Identify which cell holds the provided text, then report its [X, Y] central coordinate. 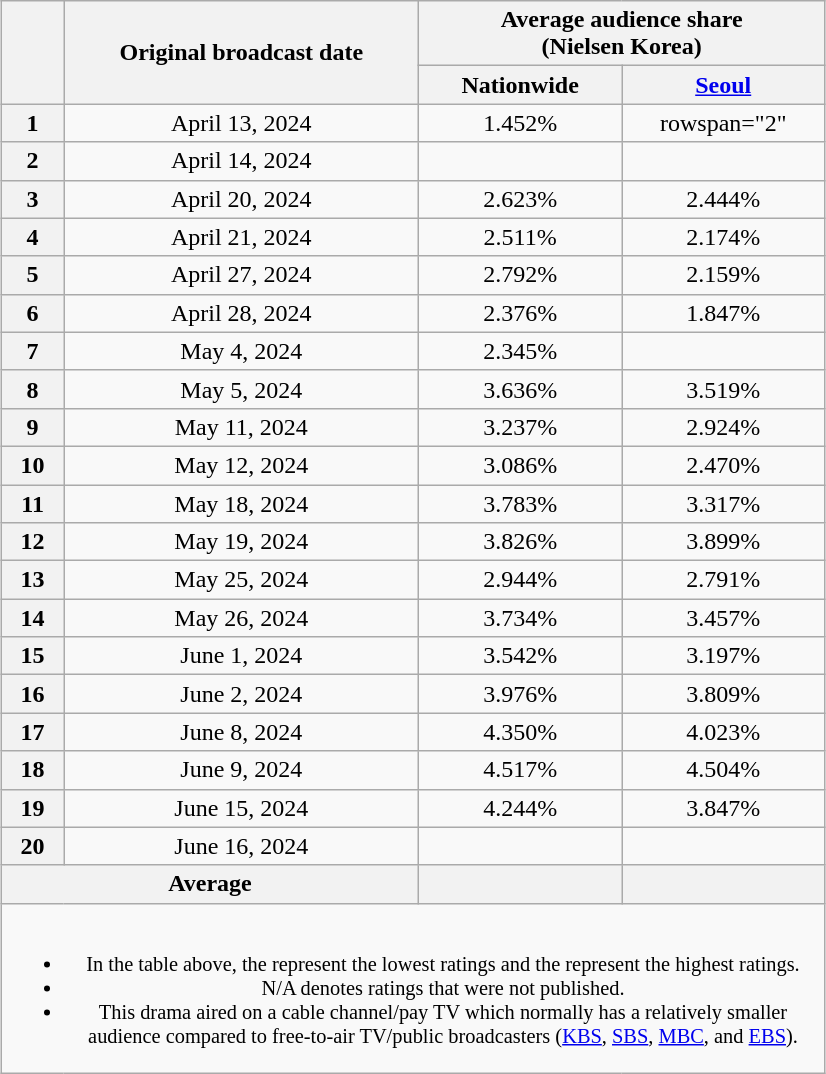
June 8, 2024 [242, 732]
May 19, 2024 [242, 542]
June 15, 2024 [242, 808]
3.237% [520, 427]
3.197% [724, 656]
14 [32, 618]
Average [210, 884]
April 13, 2024 [242, 123]
3.519% [724, 389]
2.345% [520, 351]
May 4, 2024 [242, 351]
7 [32, 351]
6 [32, 313]
2.792% [520, 275]
4.350% [520, 732]
May 18, 2024 [242, 503]
8 [32, 389]
19 [32, 808]
June 9, 2024 [242, 770]
3.899% [724, 542]
5 [32, 275]
3.636% [520, 389]
10 [32, 465]
1.847% [724, 313]
18 [32, 770]
2 [32, 161]
3.317% [724, 503]
15 [32, 656]
11 [32, 503]
April 27, 2024 [242, 275]
Original broadcast date [242, 52]
12 [32, 542]
3.826% [520, 542]
June 2, 2024 [242, 694]
June 16, 2024 [242, 846]
3.847% [724, 808]
2.376% [520, 313]
2.944% [520, 580]
May 25, 2024 [242, 580]
16 [32, 694]
rowspan="2" [724, 123]
4 [32, 237]
May 11, 2024 [242, 427]
4.517% [520, 770]
4.504% [724, 770]
3.542% [520, 656]
May 26, 2024 [242, 618]
3.086% [520, 465]
2.444% [724, 199]
3.457% [724, 618]
2.159% [724, 275]
4.244% [520, 808]
Nationwide [520, 85]
1.452% [520, 123]
3.734% [520, 618]
2.791% [724, 580]
20 [32, 846]
April 20, 2024 [242, 199]
13 [32, 580]
3.783% [520, 503]
June 1, 2024 [242, 656]
1 [32, 123]
April 28, 2024 [242, 313]
Seoul [724, 85]
17 [32, 732]
4.023% [724, 732]
3 [32, 199]
9 [32, 427]
2.623% [520, 199]
3.976% [520, 694]
2.174% [724, 237]
April 21, 2024 [242, 237]
Average audience share(Nielsen Korea) [622, 34]
April 14, 2024 [242, 161]
May 12, 2024 [242, 465]
May 5, 2024 [242, 389]
2.924% [724, 427]
2.470% [724, 465]
3.809% [724, 694]
2.511% [520, 237]
